Provide the [x, y] coordinate of the cell's center where the given text is located.  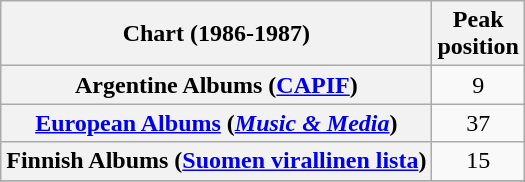
Chart (1986-1987) [216, 34]
37 [478, 123]
European Albums (Music & Media) [216, 123]
Argentine Albums (CAPIF) [216, 85]
Peakposition [478, 34]
15 [478, 161]
9 [478, 85]
Finnish Albums (Suomen virallinen lista) [216, 161]
